Capture the cell that displays the provided text and extract its [X, Y] central coordinate. 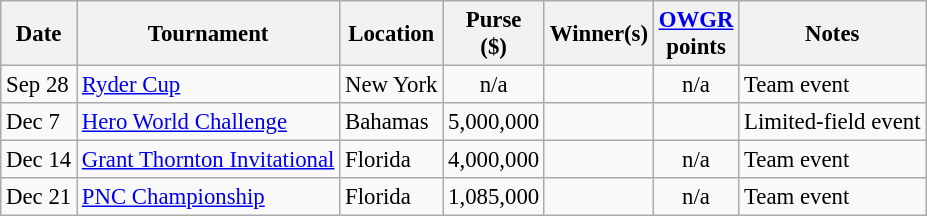
Location [392, 34]
Hero World Challenge [208, 122]
Winner(s) [598, 34]
OWGRpoints [696, 34]
Bahamas [392, 122]
Dec 14 [39, 160]
New York [392, 85]
5,000,000 [494, 122]
Purse($) [494, 34]
Dec 7 [39, 122]
Date [39, 34]
4,000,000 [494, 160]
PNC Championship [208, 197]
Tournament [208, 34]
Grant Thornton Invitational [208, 160]
Ryder Cup [208, 85]
1,085,000 [494, 197]
Sep 28 [39, 85]
Notes [832, 34]
Limited-field event [832, 122]
Dec 21 [39, 197]
